Return the (X, Y) coordinate for the center point of the cell that contains the specified text.  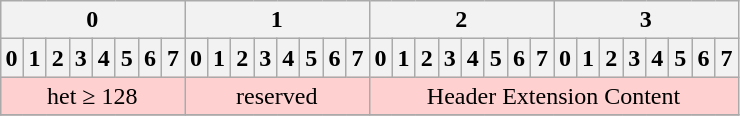
Header Extension Content (554, 96)
het ≥ 128 (92, 96)
reserved (276, 96)
